Output the (x, y) coordinate of the center of the cell containing the given text.  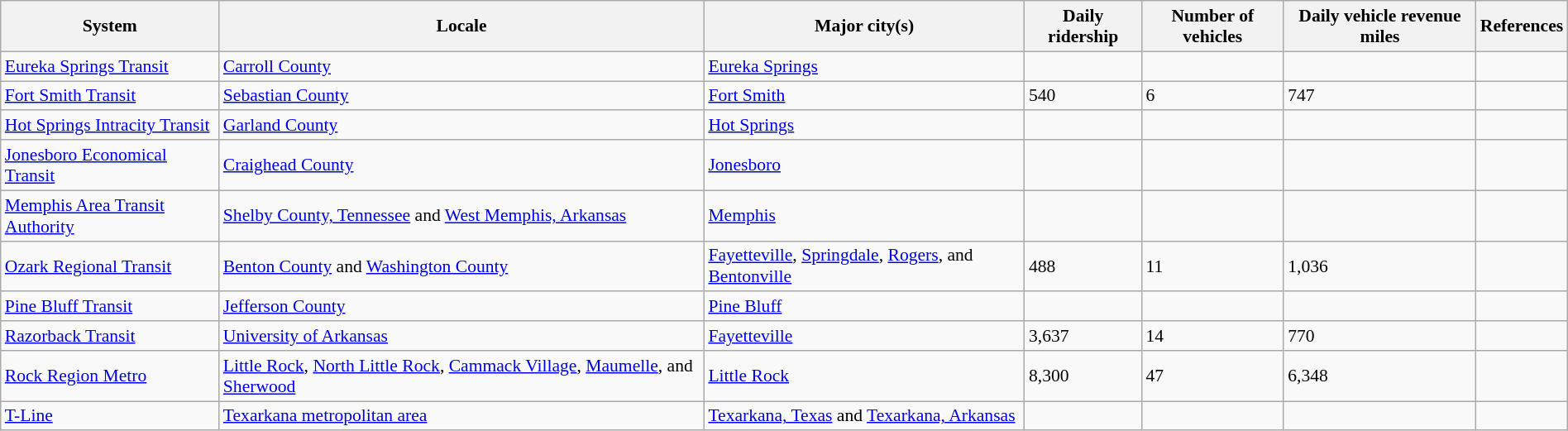
Little Rock, North Little Rock, Cammack Village, Maumelle, and Sherwood (461, 376)
Fort Smith Transit (110, 96)
Eureka Springs Transit (110, 66)
Benton County and Washington County (461, 266)
Number of vehicles (1212, 26)
Locale (461, 26)
System (110, 26)
8,300 (1083, 376)
Eureka Springs (864, 66)
Major city(s) (864, 26)
14 (1212, 336)
Carroll County (461, 66)
Little Rock (864, 376)
Rock Region Metro (110, 376)
540 (1083, 96)
Fayetteville, Springdale, Rogers, and Bentonville (864, 266)
6 (1212, 96)
747 (1379, 96)
1,036 (1379, 266)
University of Arkansas (461, 336)
Daily ridership (1083, 26)
488 (1083, 266)
770 (1379, 336)
Pine Bluff (864, 307)
Texarkana metropolitan area (461, 416)
6,348 (1379, 376)
Shelby County, Tennessee and West Memphis, Arkansas (461, 215)
Jonesboro Economical Transit (110, 165)
Fayetteville (864, 336)
T-Line (110, 416)
Craighead County (461, 165)
Hot Springs (864, 126)
47 (1212, 376)
Jonesboro (864, 165)
Ozark Regional Transit (110, 266)
Memphis Area Transit Authority (110, 215)
3,637 (1083, 336)
Hot Springs Intracity Transit (110, 126)
Fort Smith (864, 96)
References (1522, 26)
Memphis (864, 215)
11 (1212, 266)
Daily vehicle revenue miles (1379, 26)
Pine Bluff Transit (110, 307)
Garland County (461, 126)
Razorback Transit (110, 336)
Jefferson County (461, 307)
Sebastian County (461, 96)
Texarkana, Texas and Texarkana, Arkansas (864, 416)
